Locate the cell with the specified text and output its (X, Y) center coordinate. 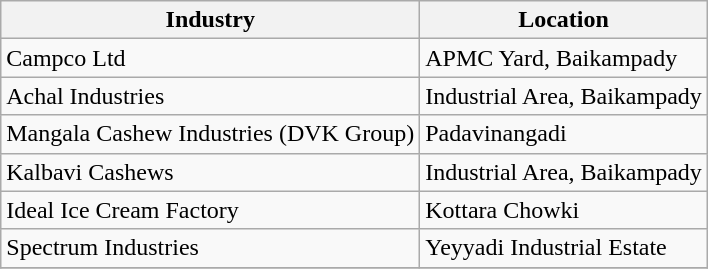
Yeyyadi Industrial Estate (564, 248)
Padavinangadi (564, 134)
Spectrum Industries (210, 248)
Location (564, 20)
Kalbavi Cashews (210, 172)
Achal Industries (210, 96)
Kottara Chowki (564, 210)
Ideal Ice Cream Factory (210, 210)
Campco Ltd (210, 58)
Mangala Cashew Industries (DVK Group) (210, 134)
APMC Yard, Baikampady (564, 58)
Industry (210, 20)
